Scan for the cell matching the given text and deliver its [x, y] coordinate at center. 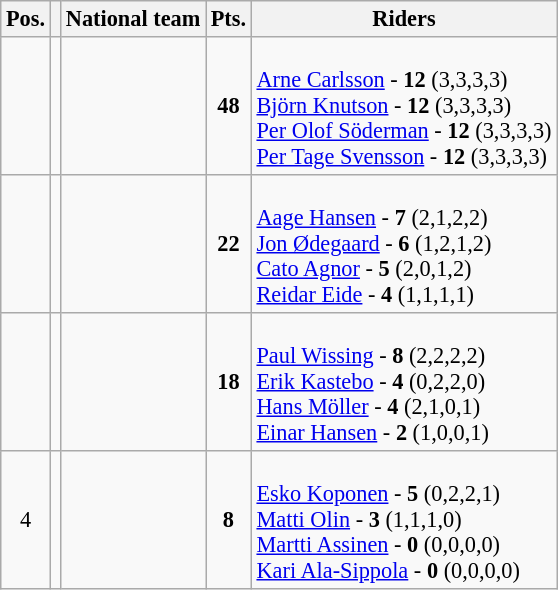
18 [229, 381]
Esko Koponen - 5 (0,2,2,1) Matti Olin - 3 (1,1,1,0) Martti Assinen - 0 (0,0,0,0) Kari Ala-Sippola - 0 (0,0,0,0) [404, 519]
8 [229, 519]
Aage Hansen - 7 (2,1,2,2) Jon Ødegaard - 6 (1,2,1,2) Cato Agnor - 5 (2,0,1,2) Reidar Eide - 4 (1,1,1,1) [404, 243]
48 [229, 106]
4 [26, 519]
Pos. [26, 19]
Riders [404, 19]
Arne Carlsson - 12 (3,3,3,3) Björn Knutson - 12 (3,3,3,3) Per Olof Söderman - 12 (3,3,3,3) Per Tage Svensson - 12 (3,3,3,3) [404, 106]
National team [134, 19]
Paul Wissing - 8 (2,2,2,2) Erik Kastebo - 4 (0,2,2,0) Hans Möller - 4 (2,1,0,1) Einar Hansen - 2 (1,0,0,1) [404, 381]
Pts. [229, 19]
22 [229, 243]
